Search for the cell housing the specified text and yield its [X, Y] center coordinate. 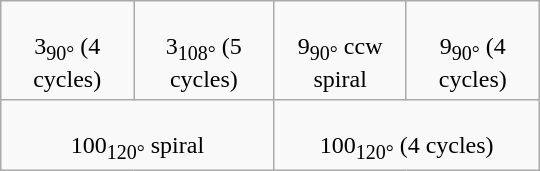
990° (4 cycles) [472, 50]
3108° (5 cycles) [204, 50]
990° ccw spiral [340, 50]
100120° (4 cycles) [406, 134]
100120° spiral [138, 134]
390° (4 cycles) [68, 50]
